Search for the cell housing the specified text and yield its [x, y] center coordinate. 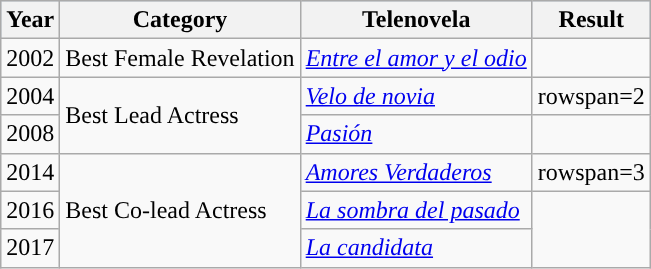
2004 [30, 96]
2016 [30, 210]
La candidata [416, 248]
2017 [30, 248]
Best Co-lead Actress [180, 210]
2002 [30, 58]
Best Female Revelation [180, 58]
rowspan=2 [591, 96]
Category [180, 20]
Entre el amor y el odio [416, 58]
2008 [30, 134]
Result [591, 20]
2014 [30, 172]
Best Lead Actress [180, 115]
Pasión [416, 134]
Year [30, 20]
Amores Verdaderos [416, 172]
La sombra del pasado [416, 210]
rowspan=3 [591, 172]
Velo de novia [416, 96]
Telenovela [416, 20]
